Capture the cell that displays the provided text and extract its [X, Y] central coordinate. 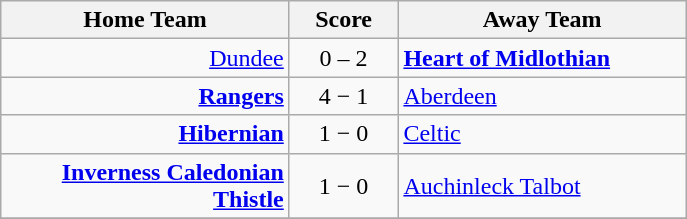
Inverness Caledonian Thistle [146, 186]
Auchinleck Talbot [542, 186]
Home Team [146, 20]
4 − 1 [344, 96]
Away Team [542, 20]
Celtic [542, 134]
Aberdeen [542, 96]
0 – 2 [344, 58]
Score [344, 20]
Dundee [146, 58]
Heart of Midlothian [542, 58]
Rangers [146, 96]
Hibernian [146, 134]
